Pinpoint the cell where the given text exists, returning its [x, y] midpoint coordinate. 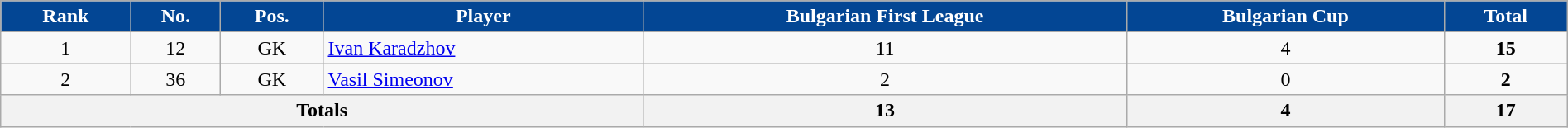
11 [885, 48]
No. [175, 17]
Ivan Karadzhov [483, 48]
Bulgarian First League [885, 17]
15 [1505, 48]
17 [1505, 111]
Vasil Simeonov [483, 79]
0 [1286, 79]
12 [175, 48]
1 [66, 48]
Player [483, 17]
Totals [323, 111]
Bulgarian Cup [1286, 17]
36 [175, 79]
Total [1505, 17]
13 [885, 111]
Rank [66, 17]
Pos. [272, 17]
